Extract the (x, y) coordinate from the center of the cell holding the provided text.  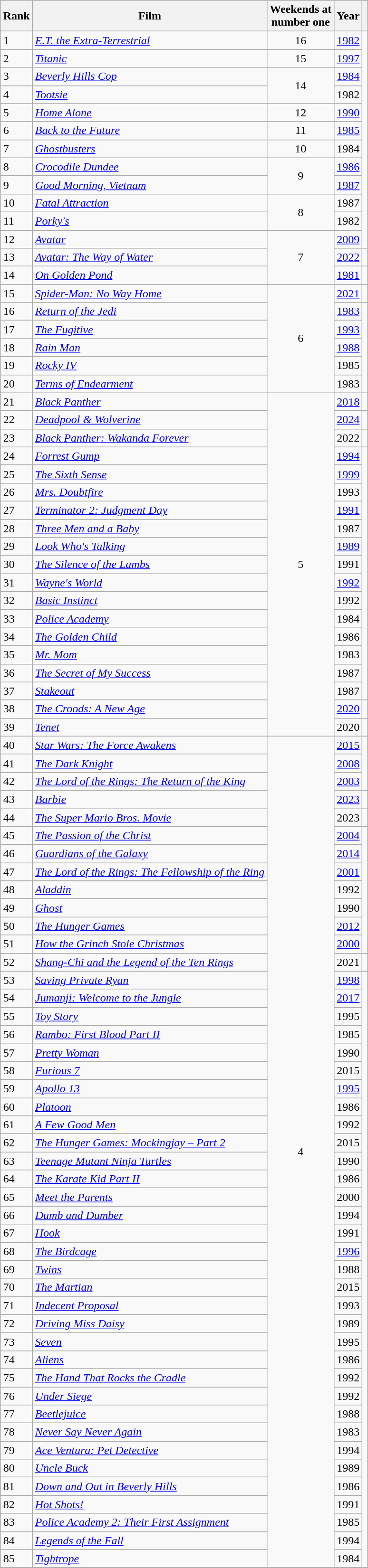
56 (16, 1034)
32 (16, 601)
Beverly Hills Cop (150, 76)
39 (16, 727)
Basic Instinct (150, 601)
Seven (150, 1341)
Mr. Mom (150, 655)
Black Panther (150, 402)
83 (16, 1522)
Meet the Parents (150, 1197)
35 (16, 655)
34 (16, 637)
Titanic (150, 58)
Rambo: First Blood Part II (150, 1034)
44 (16, 817)
Tightrope (150, 1559)
55 (16, 1016)
41 (16, 763)
52 (16, 962)
2004 (348, 836)
The Lord of the Rings: The Fellowship of the Ring (150, 872)
1996 (348, 1251)
82 (16, 1504)
18 (16, 348)
73 (16, 1341)
36 (16, 673)
On Golden Pond (150, 275)
85 (16, 1559)
53 (16, 980)
59 (16, 1088)
64 (16, 1179)
Return of the Jedi (150, 312)
42 (16, 781)
62 (16, 1143)
19 (16, 366)
Film (150, 16)
25 (16, 474)
65 (16, 1197)
Terminator 2: Judgment Day (150, 510)
29 (16, 547)
The Hunger Games (150, 926)
The Dark Knight (150, 763)
Ghostbusters (150, 149)
Tootsie (150, 94)
Saving Private Ryan (150, 980)
Rain Man (150, 348)
The Fugitive (150, 330)
66 (16, 1215)
Rank (16, 16)
Indecent Proposal (150, 1305)
50 (16, 926)
51 (16, 944)
Wayne's World (150, 583)
21 (16, 402)
Stakeout (150, 691)
Police Academy 2: Their First Assignment (150, 1522)
1997 (348, 58)
Ghost (150, 908)
The Sixth Sense (150, 474)
Beetlejuice (150, 1414)
80 (16, 1468)
1998 (348, 980)
84 (16, 1540)
74 (16, 1360)
2012 (348, 926)
Twins (150, 1269)
Avatar: The Way of Water (150, 257)
63 (16, 1161)
Tenet (150, 727)
46 (16, 854)
Year (348, 16)
45 (16, 836)
The Croods: A New Age (150, 709)
69 (16, 1269)
The Martian (150, 1287)
Teenage Mutant Ninja Turtles (150, 1161)
Aliens (150, 1360)
Black Panther: Wakanda Forever (150, 438)
Deadpool & Wolverine (150, 420)
Pretty Woman (150, 1052)
30 (16, 565)
48 (16, 890)
58 (16, 1070)
Rocky IV (150, 366)
2001 (348, 872)
2009 (348, 239)
Home Alone (150, 113)
72 (16, 1323)
78 (16, 1432)
Star Wars: The Force Awakens (150, 745)
24 (16, 456)
13 (16, 257)
Shang-Chi and the Legend of the Ten Rings (150, 962)
Uncle Buck (150, 1468)
Under Siege (150, 1396)
67 (16, 1233)
Spider-Man: No Way Home (150, 293)
2014 (348, 854)
The Super Mario Bros. Movie (150, 817)
1981 (348, 275)
The Hand That Rocks the Cradle (150, 1378)
Crocodile Dundee (150, 167)
28 (16, 529)
38 (16, 709)
17 (16, 330)
2024 (348, 420)
The Birdcage (150, 1251)
The Lord of the Rings: The Return of the King (150, 781)
Legends of the Fall (150, 1540)
Toy Story (150, 1016)
77 (16, 1414)
Forrest Gump (150, 456)
Mrs. Doubtfire (150, 492)
40 (16, 745)
49 (16, 908)
57 (16, 1052)
Jumanji: Welcome to the Jungle (150, 998)
E.T. the Extra-Terrestrial (150, 40)
2 (16, 58)
Platoon (150, 1107)
2017 (348, 998)
Fatal Attraction (150, 203)
2008 (348, 763)
Police Academy (150, 619)
2003 (348, 781)
2018 (348, 402)
68 (16, 1251)
Porky's (150, 221)
76 (16, 1396)
Down and Out in Beverly Hills (150, 1486)
27 (16, 510)
Hook (150, 1233)
A Few Good Men (150, 1125)
23 (16, 438)
22 (16, 420)
Dumb and Dumber (150, 1215)
Furious 7 (150, 1070)
71 (16, 1305)
The Golden Child (150, 637)
60 (16, 1107)
Aladdin (150, 890)
Look Who's Talking (150, 547)
33 (16, 619)
1 (16, 40)
Ace Ventura: Pet Detective (150, 1450)
How the Grinch Stole Christmas (150, 944)
The Secret of My Success (150, 673)
3 (16, 76)
61 (16, 1125)
The Hunger Games: Mockingjay – Part 2 (150, 1143)
Good Morning, Vietnam (150, 185)
The Silence of the Lambs (150, 565)
26 (16, 492)
70 (16, 1287)
Barbie (150, 799)
Driving Miss Daisy (150, 1323)
Apollo 13 (150, 1088)
The Karate Kid Part II (150, 1179)
47 (16, 872)
Guardians of the Galaxy (150, 854)
81 (16, 1486)
Back to the Future (150, 131)
75 (16, 1378)
43 (16, 799)
37 (16, 691)
54 (16, 998)
31 (16, 583)
The Passion of the Christ (150, 836)
79 (16, 1450)
20 (16, 384)
Hot Shots! (150, 1504)
Terms of Endearment (150, 384)
Weekends atnumber one (300, 16)
1999 (348, 474)
Never Say Never Again (150, 1432)
Three Men and a Baby (150, 529)
Avatar (150, 239)
